Search for the cell housing the specified text and yield its [x, y] center coordinate. 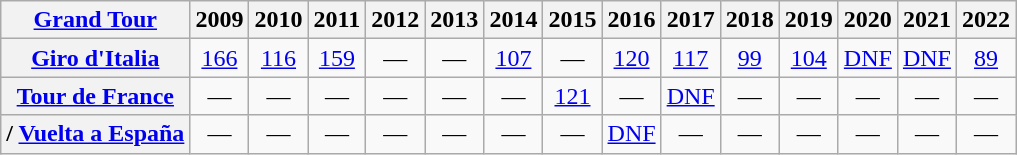
2019 [808, 20]
89 [986, 58]
2013 [454, 20]
2022 [986, 20]
2018 [750, 20]
2020 [868, 20]
120 [632, 58]
Tour de France [96, 96]
2010 [278, 20]
166 [220, 58]
121 [572, 96]
2012 [396, 20]
Grand Tour [96, 20]
116 [278, 58]
Giro d'Italia [96, 58]
2016 [632, 20]
2021 [926, 20]
104 [808, 58]
159 [337, 58]
2009 [220, 20]
99 [750, 58]
117 [690, 58]
/ Vuelta a España [96, 134]
107 [514, 58]
2015 [572, 20]
2017 [690, 20]
2014 [514, 20]
2011 [337, 20]
